Identify which cell holds the provided text, then report its (X, Y) central coordinate. 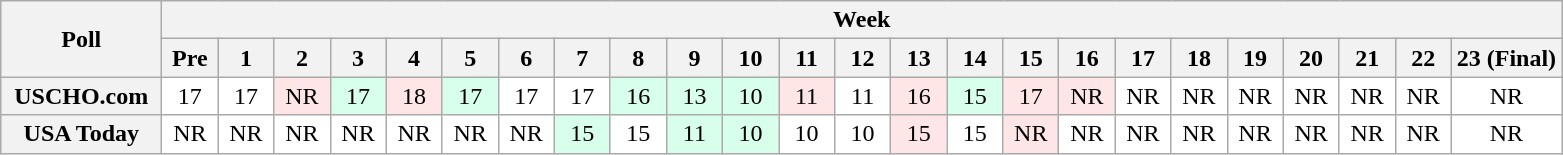
3 (358, 58)
21 (1367, 58)
23 (Final) (1506, 58)
6 (526, 58)
1 (246, 58)
7 (582, 58)
Poll (82, 39)
4 (414, 58)
Pre (190, 58)
19 (1255, 58)
12 (863, 58)
2 (302, 58)
20 (1311, 58)
8 (638, 58)
5 (470, 58)
USCHO.com (82, 96)
USA Today (82, 134)
Week (862, 20)
22 (1423, 58)
14 (975, 58)
9 (694, 58)
